Capture the cell that displays the provided text and extract its (X, Y) central coordinate. 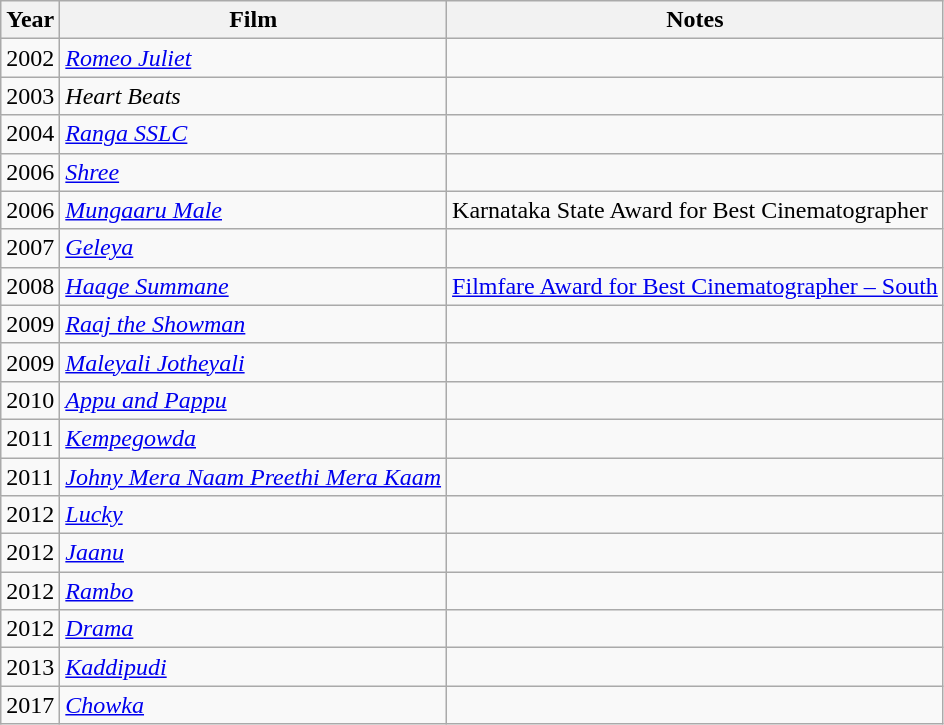
Shree (254, 172)
Notes (696, 20)
2013 (30, 667)
Kempegowda (254, 438)
2002 (30, 58)
2003 (30, 96)
Film (254, 20)
2010 (30, 400)
Heart Beats (254, 96)
Maleyali Jotheyali (254, 362)
Karnataka State Award for Best Cinematographer (696, 210)
Lucky (254, 515)
2004 (30, 134)
Chowka (254, 705)
Rambo (254, 591)
Drama (254, 629)
Johny Mera Naam Preethi Mera Kaam (254, 477)
Mungaaru Male (254, 210)
2008 (30, 286)
Ranga SSLC (254, 134)
Appu and Pappu (254, 400)
Jaanu (254, 553)
2007 (30, 248)
Romeo Juliet (254, 58)
Filmfare Award for Best Cinematographer – South (696, 286)
Raaj the Showman (254, 324)
Year (30, 20)
2017 (30, 705)
Geleya (254, 248)
Kaddipudi (254, 667)
Haage Summane (254, 286)
